Find where the given text appears and provide that cell's center as [X, Y] coordinate. 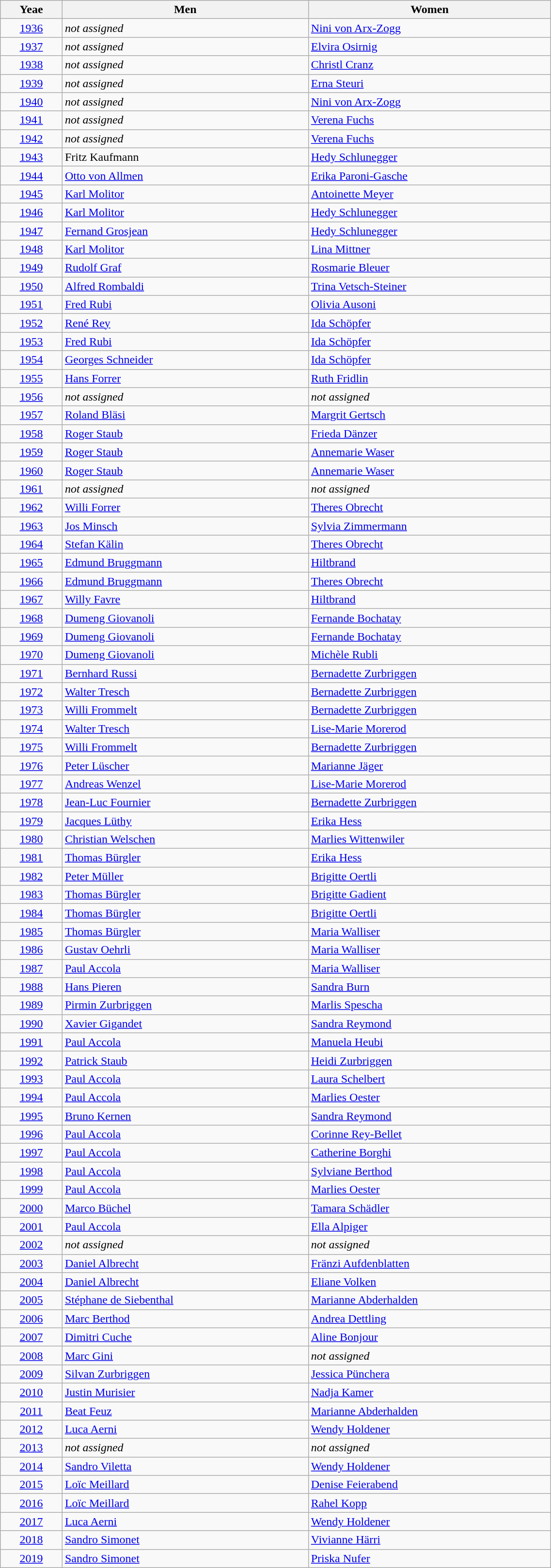
1970 [31, 655]
Hans Pieren [185, 987]
1956 [31, 397]
Ruth Fridlin [429, 378]
1978 [31, 802]
1942 [31, 139]
1953 [31, 342]
1965 [31, 563]
1941 [31, 120]
2000 [31, 1208]
2014 [31, 1466]
2015 [31, 1485]
Rosmarie Bleuer [429, 268]
1960 [31, 470]
Denise Feierabend [429, 1485]
1980 [31, 839]
Erika Paroni-Gasche [429, 175]
1990 [31, 1024]
Brigitte Gadient [429, 895]
2009 [31, 1374]
2003 [31, 1263]
Lina Mittner [429, 249]
Stéphane de Siebenthal [185, 1300]
1972 [31, 692]
Justin Murisier [185, 1392]
1951 [31, 305]
Hans Forrer [185, 378]
1969 [31, 637]
1991 [31, 1042]
2010 [31, 1392]
Alfred Rombaldi [185, 286]
Beat Feuz [185, 1411]
Vivianne Härri [429, 1540]
2013 [31, 1448]
Men [185, 10]
Sylvia Zimmermann [429, 526]
1995 [31, 1116]
Marlies Wittenwiler [429, 839]
1967 [31, 600]
1999 [31, 1190]
1976 [31, 765]
Patrick Staub [185, 1060]
1952 [31, 323]
1955 [31, 378]
Georges Schneider [185, 360]
Pirmin Zurbriggen [185, 1005]
2017 [31, 1521]
Jean-Luc Fournier [185, 802]
1949 [31, 268]
Andreas Wenzel [185, 784]
1937 [31, 47]
1974 [31, 729]
Olivia Ausoni [429, 305]
Silvan Zurbriggen [185, 1374]
Roland Bläsi [185, 415]
1977 [31, 784]
Jos Minsch [185, 526]
1948 [31, 249]
Women [429, 10]
Stefan Kälin [185, 544]
Peter Müller [185, 876]
1959 [31, 452]
1957 [31, 415]
1938 [31, 65]
Laura Schelbert [429, 1079]
Xavier Gigandet [185, 1024]
Nadja Kamer [429, 1392]
2006 [31, 1319]
1993 [31, 1079]
Willy Favre [185, 600]
1989 [31, 1005]
Rudolf Graf [185, 268]
1943 [31, 157]
1971 [31, 673]
1984 [31, 913]
René Rey [185, 323]
Bruno Kernen [185, 1116]
Rahel Kopp [429, 1503]
Sylviane Berthod [429, 1171]
Priska Nufer [429, 1558]
Christl Cranz [429, 65]
2005 [31, 1300]
Marco Büchel [185, 1208]
Marc Gini [185, 1355]
Fritz Kaufmann [185, 157]
1975 [31, 747]
Marc Berthod [185, 1319]
2012 [31, 1429]
1963 [31, 526]
1944 [31, 175]
Gustav Oehrli [185, 950]
1992 [31, 1060]
Margrit Gertsch [429, 415]
Erna Steuri [429, 83]
Bernhard Russi [185, 673]
1954 [31, 360]
Willi Forrer [185, 507]
Peter Lüscher [185, 765]
Antoinette Meyer [429, 194]
Aline Bonjour [429, 1337]
1985 [31, 931]
Jessica Pünchera [429, 1374]
1961 [31, 489]
Corinne Rey-Bellet [429, 1134]
Yeae [31, 10]
1981 [31, 858]
2004 [31, 1282]
1936 [31, 28]
Trina Vetsch-Steiner [429, 286]
1940 [31, 102]
1939 [31, 83]
Michèle Rubli [429, 655]
Manuela Heubi [429, 1042]
1982 [31, 876]
Andrea Dettling [429, 1319]
1987 [31, 968]
Catherine Borghi [429, 1153]
1973 [31, 710]
2016 [31, 1503]
Dimitri Cuche [185, 1337]
2001 [31, 1226]
Christian Welschen [185, 839]
1983 [31, 895]
1966 [31, 581]
1947 [31, 231]
Frieda Dänzer [429, 434]
1986 [31, 950]
Ella Alpiger [429, 1226]
Eliane Volken [429, 1282]
2008 [31, 1355]
1988 [31, 987]
1962 [31, 507]
1964 [31, 544]
2019 [31, 1558]
1998 [31, 1171]
1945 [31, 194]
1994 [31, 1097]
Jacques Lüthy [185, 821]
2018 [31, 1540]
Fernand Grosjean [185, 231]
1950 [31, 286]
Elvira Osirnig [429, 47]
1997 [31, 1153]
2007 [31, 1337]
1946 [31, 212]
Otto von Allmen [185, 175]
Marlis Spescha [429, 1005]
Sandro Viletta [185, 1466]
Tamara Schädler [429, 1208]
2011 [31, 1411]
1958 [31, 434]
Marianne Jäger [429, 765]
2002 [31, 1245]
Sandra Burn [429, 987]
1968 [31, 618]
1979 [31, 821]
Heidi Zurbriggen [429, 1060]
1996 [31, 1134]
Fränzi Aufdenblatten [429, 1263]
